Identify which cell holds the provided text, then report its [X, Y] central coordinate. 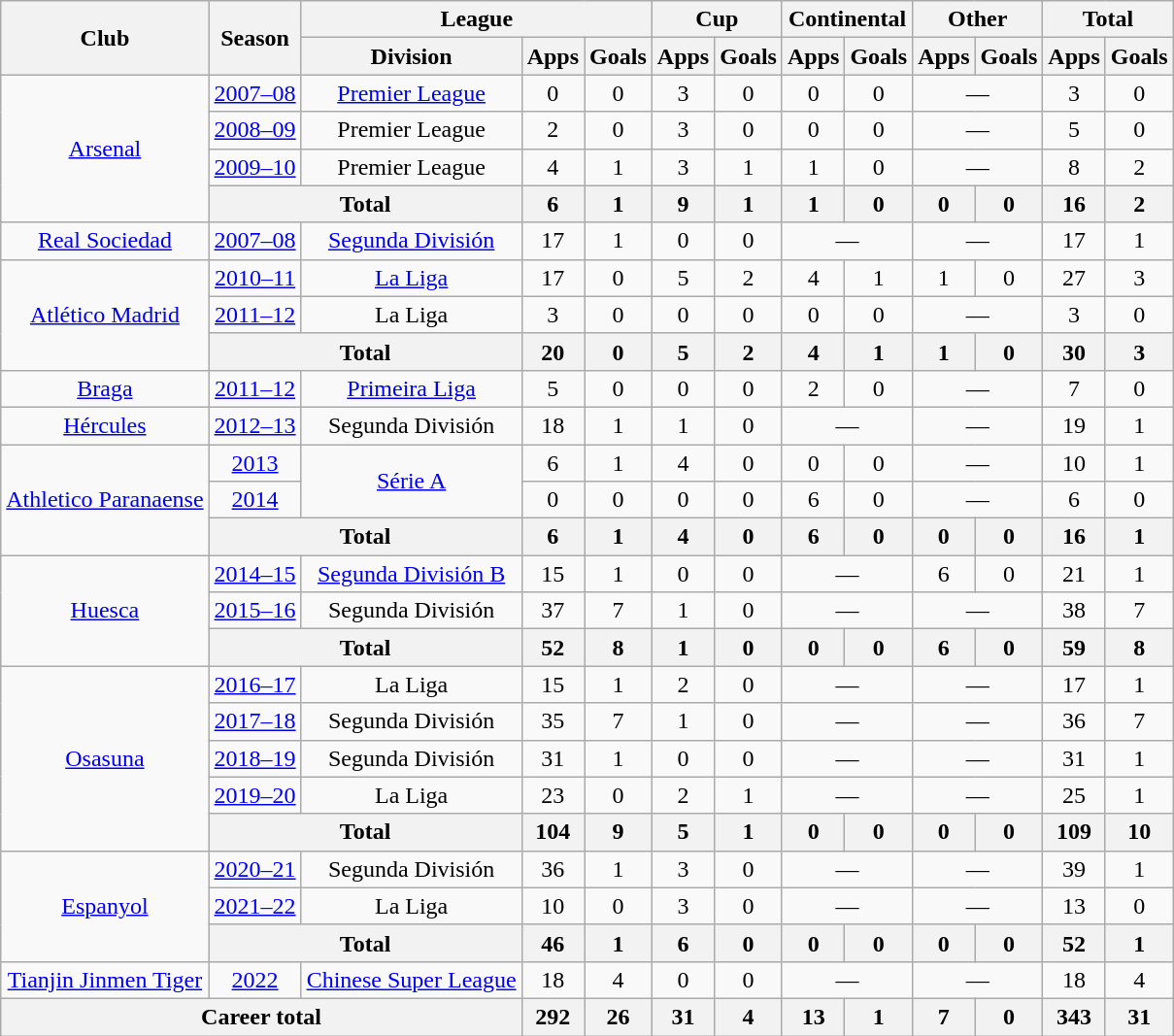
19 [1074, 425]
2008–09 [254, 130]
2018–19 [254, 758]
25 [1074, 795]
23 [553, 795]
Tianjin Jinmen Tiger [105, 980]
2014 [254, 500]
Atlético Madrid [105, 315]
26 [619, 1017]
2013 [254, 463]
46 [553, 943]
20 [553, 351]
Segunda División B [412, 574]
38 [1074, 611]
Braga [105, 388]
Chinese Super League [412, 980]
2017–18 [254, 721]
2021–22 [254, 906]
104 [553, 832]
Primeira Liga [412, 388]
Huesca [105, 611]
39 [1074, 869]
Season [254, 38]
2009–10 [254, 167]
Athletico Paranaense [105, 500]
2014–15 [254, 574]
Club [105, 38]
League [476, 19]
Continental [847, 19]
343 [1074, 1017]
Career total [261, 1017]
2010–11 [254, 278]
Osasuna [105, 758]
2022 [254, 980]
59 [1074, 648]
37 [553, 611]
2019–20 [254, 795]
Hércules [105, 425]
Real Sociedad [105, 241]
2012–13 [254, 425]
Division [412, 56]
Espanyol [105, 906]
Arsenal [105, 149]
30 [1074, 351]
2015–16 [254, 611]
2016–17 [254, 685]
Série A [412, 482]
Cup [717, 19]
109 [1074, 832]
27 [1074, 278]
21 [1074, 574]
292 [553, 1017]
2020–21 [254, 869]
Other [978, 19]
35 [553, 721]
